Extract the [x, y] coordinate from the center of the cell holding the provided text.  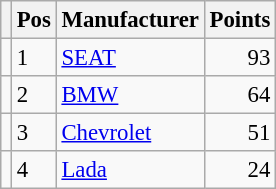
SEAT [130, 58]
Chevrolet [130, 133]
51 [240, 133]
4 [34, 170]
BMW [130, 95]
2 [34, 95]
Manufacturer [130, 20]
93 [240, 58]
3 [34, 133]
24 [240, 170]
Lada [130, 170]
1 [34, 58]
Pos [34, 20]
64 [240, 95]
Points [240, 20]
